Extract the [X, Y] coordinate from the center of the cell holding the provided text.  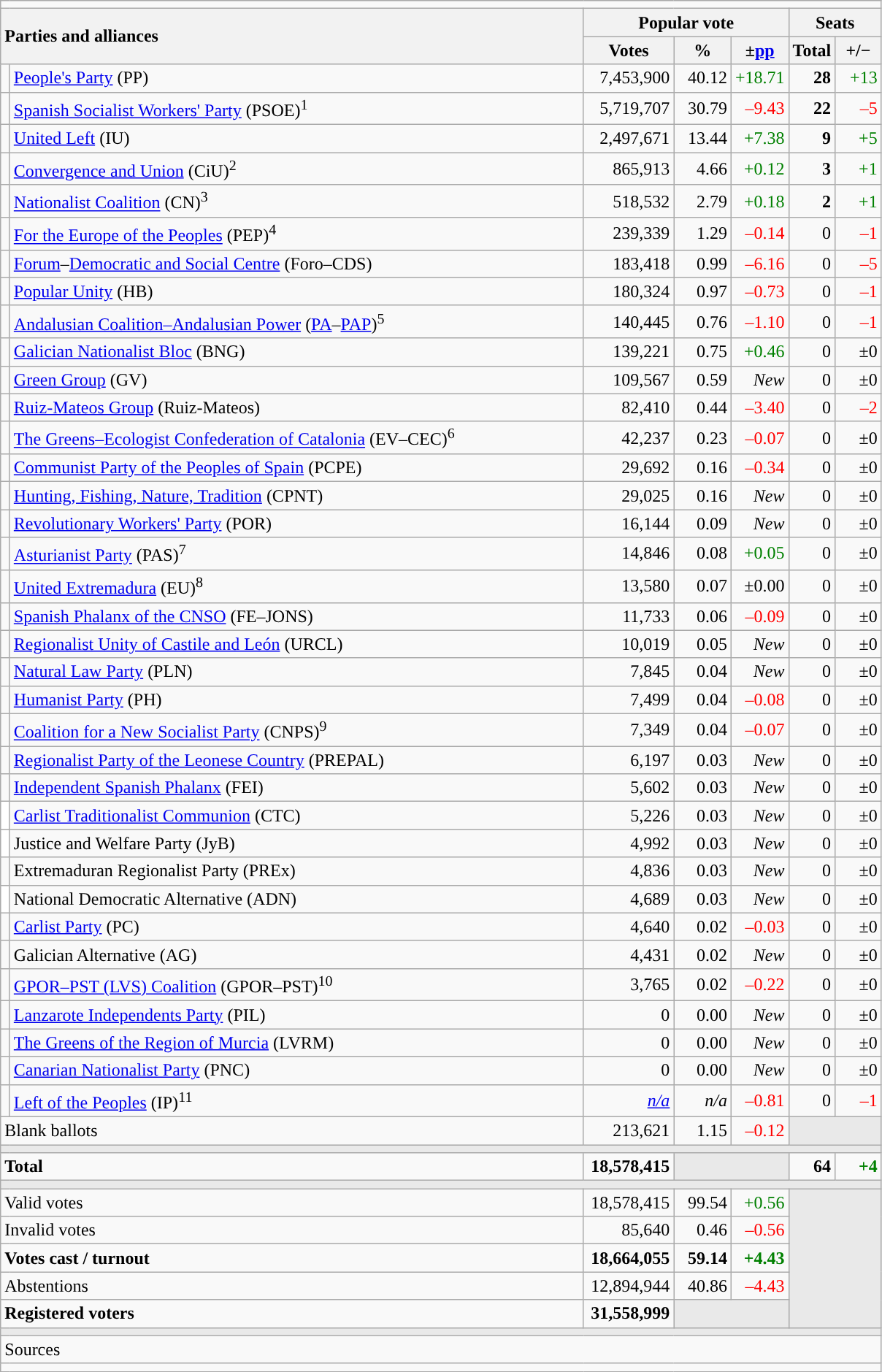
Lanzarote Independents Party (PIL) [296, 1015]
13.44 [702, 139]
±0.00 [759, 586]
–0.34 [759, 468]
1.15 [702, 1131]
+4.43 [759, 1258]
Left of the Peoples (IP)11 [296, 1101]
85,640 [629, 1230]
29,692 [629, 468]
42,237 [629, 438]
4,992 [629, 843]
865,913 [629, 169]
Blank ballots [292, 1131]
40.12 [702, 78]
+4 [859, 1167]
31,558,999 [629, 1314]
Independent Spanish Phalanx (FEI) [296, 788]
–9.43 [759, 108]
2.79 [702, 202]
Communist Party of the Peoples of Spain (PCPE) [296, 468]
30.79 [702, 108]
+7.38 [759, 139]
–0.09 [759, 616]
Galician Alternative (AG) [296, 954]
% [702, 50]
4,836 [629, 871]
–0.12 [759, 1131]
Coalition for a New Socialist Party (CNPS)9 [296, 730]
Popular Unity (HB) [296, 291]
0.75 [702, 352]
64 [812, 1167]
–0.22 [759, 984]
0.23 [702, 438]
0.09 [702, 524]
For the Europe of the Peoples (PEP)4 [296, 234]
Seats [835, 23]
Green Group (GV) [296, 380]
518,532 [629, 202]
0.99 [702, 264]
People's Party (PP) [296, 78]
0.07 [702, 586]
0.97 [702, 291]
22 [812, 108]
Regionalist Party of the Leonese Country (PREPAL) [296, 760]
239,339 [629, 234]
Justice and Welfare Party (JyB) [296, 843]
3 [812, 169]
Valid votes [292, 1203]
The Greens of the Region of Murcia (LVRM) [296, 1043]
±pp [759, 50]
0.76 [702, 321]
7,845 [629, 672]
–6.16 [759, 264]
Nationalist Coalition (CN)3 [296, 202]
Registered voters [292, 1314]
29,025 [629, 496]
+/− [859, 50]
183,418 [629, 264]
5,226 [629, 816]
Humanist Party (PH) [296, 700]
139,221 [629, 352]
–0.73 [759, 291]
Ruiz-Mateos Group (Ruiz-Mateos) [296, 407]
Carlist Party (PC) [296, 927]
–1.10 [759, 321]
0.08 [702, 553]
Andalusian Coalition–Andalusian Power (PA–PAP)5 [296, 321]
Convergence and Union (CiU)2 [296, 169]
2,497,671 [629, 139]
+18.71 [759, 78]
Parties and alliances [292, 37]
Hunting, Fishing, Nature, Tradition (CPNT) [296, 496]
4,640 [629, 927]
–0.81 [759, 1101]
0.05 [702, 644]
4,431 [629, 954]
+0.56 [759, 1203]
4,689 [629, 899]
59.14 [702, 1258]
Sources [441, 1349]
109,567 [629, 380]
Votes [629, 50]
180,324 [629, 291]
5,719,707 [629, 108]
0.59 [702, 380]
National Democratic Alternative (ADN) [296, 899]
0.44 [702, 407]
4.66 [702, 169]
Revolutionary Workers' Party (POR) [296, 524]
Abstentions [292, 1286]
–4.43 [759, 1286]
6,197 [629, 760]
+0.12 [759, 169]
–2 [859, 407]
0.46 [702, 1230]
99.54 [702, 1203]
1.29 [702, 234]
Popular vote [686, 23]
Canarian Nationalist Party (PNC) [296, 1070]
–0.56 [759, 1230]
Spanish Phalanx of the CNSO (FE–JONS) [296, 616]
+0.05 [759, 553]
–3.40 [759, 407]
+0.18 [759, 202]
28 [812, 78]
11,733 [629, 616]
10,019 [629, 644]
Votes cast / turnout [292, 1258]
7,499 [629, 700]
7,453,900 [629, 78]
12,894,944 [629, 1286]
5,602 [629, 788]
+5 [859, 139]
18,664,055 [629, 1258]
United Extremadura (EU)8 [296, 586]
–0.14 [759, 234]
7,349 [629, 730]
40.86 [702, 1286]
3,765 [629, 984]
82,410 [629, 407]
Regionalist Unity of Castile and León (URCL) [296, 644]
The Greens–Ecologist Confederation of Catalonia (EV–CEC)6 [296, 438]
213,621 [629, 1131]
United Left (IU) [296, 139]
Extremaduran Regionalist Party (PREx) [296, 871]
Spanish Socialist Workers' Party (PSOE)1 [296, 108]
16,144 [629, 524]
–0.08 [759, 700]
Forum–Democratic and Social Centre (Foro–CDS) [296, 264]
Natural Law Party (PLN) [296, 672]
13,580 [629, 586]
140,445 [629, 321]
Carlist Traditionalist Communion (CTC) [296, 816]
+0.46 [759, 352]
2 [812, 202]
–0.03 [759, 927]
GPOR–PST (LVS) Coalition (GPOR–PST)10 [296, 984]
Galician Nationalist Bloc (BNG) [296, 352]
+13 [859, 78]
14,846 [629, 553]
0.06 [702, 616]
9 [812, 139]
Invalid votes [292, 1230]
Asturianist Party (PAS)7 [296, 553]
